Pinpoint the cell where the given text exists, returning its (x, y) midpoint coordinate. 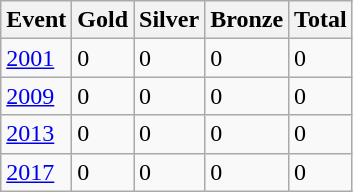
Bronze (247, 20)
Gold (103, 20)
Event (36, 20)
2013 (36, 134)
2009 (36, 96)
Total (321, 20)
2017 (36, 172)
Silver (170, 20)
2001 (36, 58)
